Provide the (X, Y) coordinate of the cell's center where the given text is located.  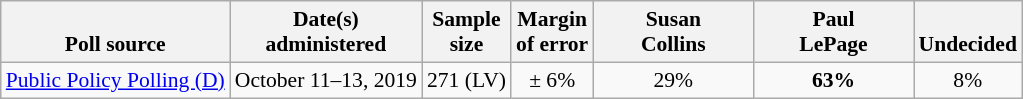
SusanCollins (673, 32)
8% (968, 80)
29% (673, 80)
October 11–13, 2019 (326, 80)
271 (LV) (466, 80)
PaulLePage (833, 32)
63% (833, 80)
Poll source (116, 32)
Undecided (968, 32)
± 6% (552, 80)
Marginof error (552, 32)
Public Policy Polling (D) (116, 80)
Samplesize (466, 32)
Date(s)administered (326, 32)
